Output the [x, y] coordinate of the center of the cell containing the given text.  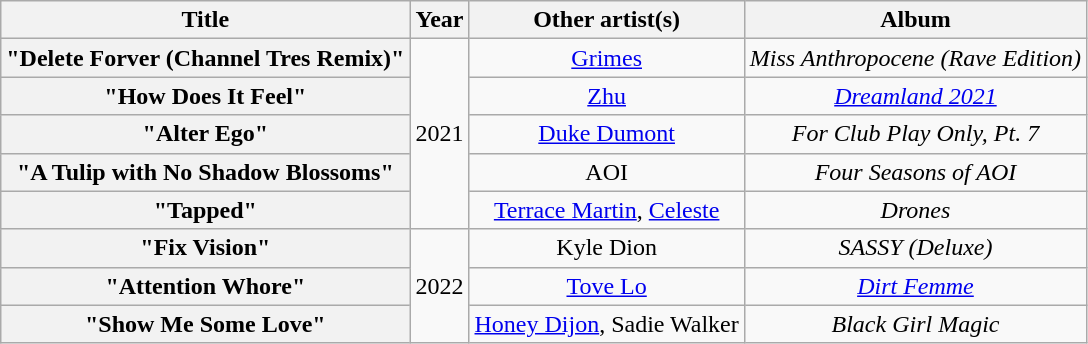
"Show Me Some Love" [206, 324]
Year [440, 20]
"Tapped" [206, 210]
Grimes [606, 58]
Other artist(s) [606, 20]
SASSY (Deluxe) [915, 248]
Terrace Martin, Celeste [606, 210]
Honey Dijon, Sadie Walker [606, 324]
2021 [440, 134]
Dreamland 2021 [915, 96]
Dirt Femme [915, 286]
"Delete Forver (Channel Tres Remix)" [206, 58]
Kyle Dion [606, 248]
Drones [915, 210]
Zhu [606, 96]
For Club Play Only, Pt. 7 [915, 134]
"How Does It Feel" [206, 96]
"Fix Vision" [206, 248]
"A Tulip with No Shadow Blossoms" [206, 172]
2022 [440, 286]
Black Girl Magic [915, 324]
"Attention Whore" [206, 286]
Miss Anthropocene (Rave Edition) [915, 58]
Tove Lo [606, 286]
"Alter Ego" [206, 134]
AOI [606, 172]
Title [206, 20]
Album [915, 20]
Duke Dumont [606, 134]
Four Seasons of AOI [915, 172]
